Scan for the cell matching the given text and deliver its (x, y) coordinate at center. 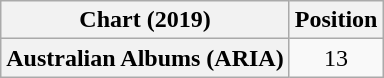
Chart (2019) (145, 20)
Australian Albums (ARIA) (145, 58)
Position (336, 20)
13 (336, 58)
